Provide the (x, y) coordinate of the cell's center where the given text is located.  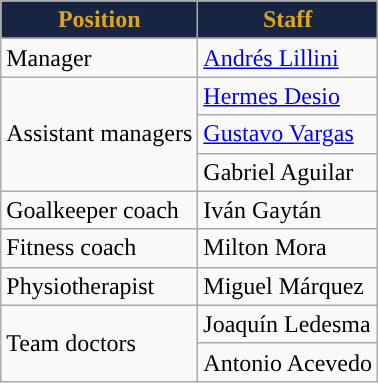
Gustavo Vargas (288, 134)
Assistant managers (100, 134)
Goalkeeper coach (100, 210)
Andrés Lillini (288, 58)
Iván Gaytán (288, 210)
Fitness coach (100, 248)
Antonio Acevedo (288, 362)
Joaquín Ledesma (288, 324)
Hermes Desio (288, 96)
Staff (288, 20)
Position (100, 20)
Gabriel Aguilar (288, 172)
Miguel Márquez (288, 286)
Manager (100, 58)
Physiotherapist (100, 286)
Milton Mora (288, 248)
Team doctors (100, 343)
